Determine the (x, y) coordinate at the center of the cell enclosing the given text.  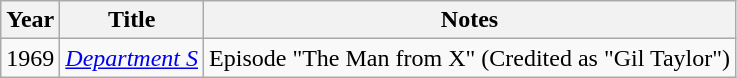
Notes (470, 20)
Year (30, 20)
Department S (132, 58)
1969 (30, 58)
Episode "The Man from X" (Credited as "Gil Taylor") (470, 58)
Title (132, 20)
